Return (x, y) of the center of cell containing provided text 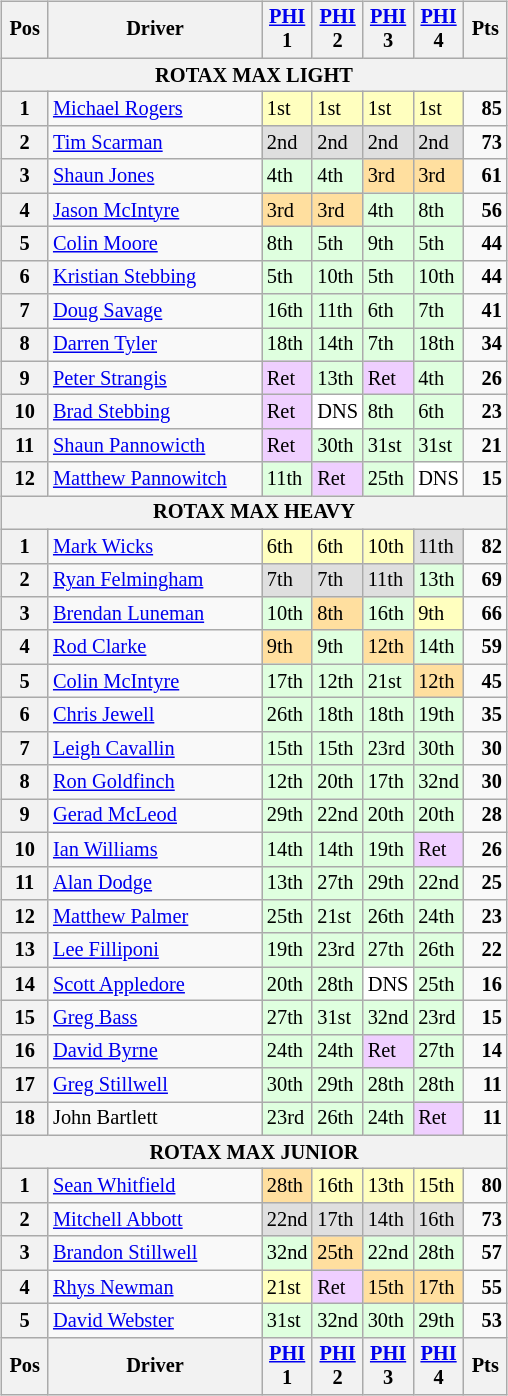
Scott Appledore (155, 984)
17 (24, 1085)
28 (486, 816)
45 (486, 681)
57 (486, 1253)
Ryan Felmingham (155, 580)
Rod Clarke (155, 647)
David Webster (155, 1321)
Darren Tyler (155, 345)
Brendan Luneman (155, 614)
Matthew Palmer (155, 917)
Ron Goldfinch (155, 782)
Peter Strangis (155, 378)
Mark Wicks (155, 546)
22 (486, 950)
55 (486, 1287)
Gerad McLeod (155, 816)
18 (24, 1119)
Doug Savage (155, 311)
Colin Moore (155, 244)
21 (486, 446)
Shaun Pannowicth (155, 446)
61 (486, 176)
Kristian Stebbing (155, 277)
80 (486, 1186)
Matthew Pannowitch (155, 479)
Alan Dodge (155, 883)
Leigh Cavallin (155, 748)
13 (24, 950)
69 (486, 580)
Sean Whitfield (155, 1186)
John Bartlett (155, 1119)
Rhys Newman (155, 1287)
Greg Stillwell (155, 1085)
Jason McIntyre (155, 210)
ROTAX MAX HEAVY (254, 513)
Michael Rogers (155, 109)
56 (486, 210)
Tim Scarman (155, 143)
Ian Williams (155, 849)
25 (486, 883)
Greg Bass (155, 1018)
ROTAX MAX JUNIOR (254, 1152)
David Byrne (155, 1051)
53 (486, 1321)
Brad Stebbing (155, 412)
82 (486, 546)
85 (486, 109)
Shaun Jones (155, 176)
34 (486, 345)
Lee Filliponi (155, 950)
41 (486, 311)
Mitchell Abbott (155, 1220)
Brandon Stillwell (155, 1253)
ROTAX MAX LIGHT (254, 75)
66 (486, 614)
Chris Jewell (155, 715)
35 (486, 715)
Colin McIntyre (155, 681)
59 (486, 647)
